Extract the (x, y) coordinate from the center of the cell holding the provided text.  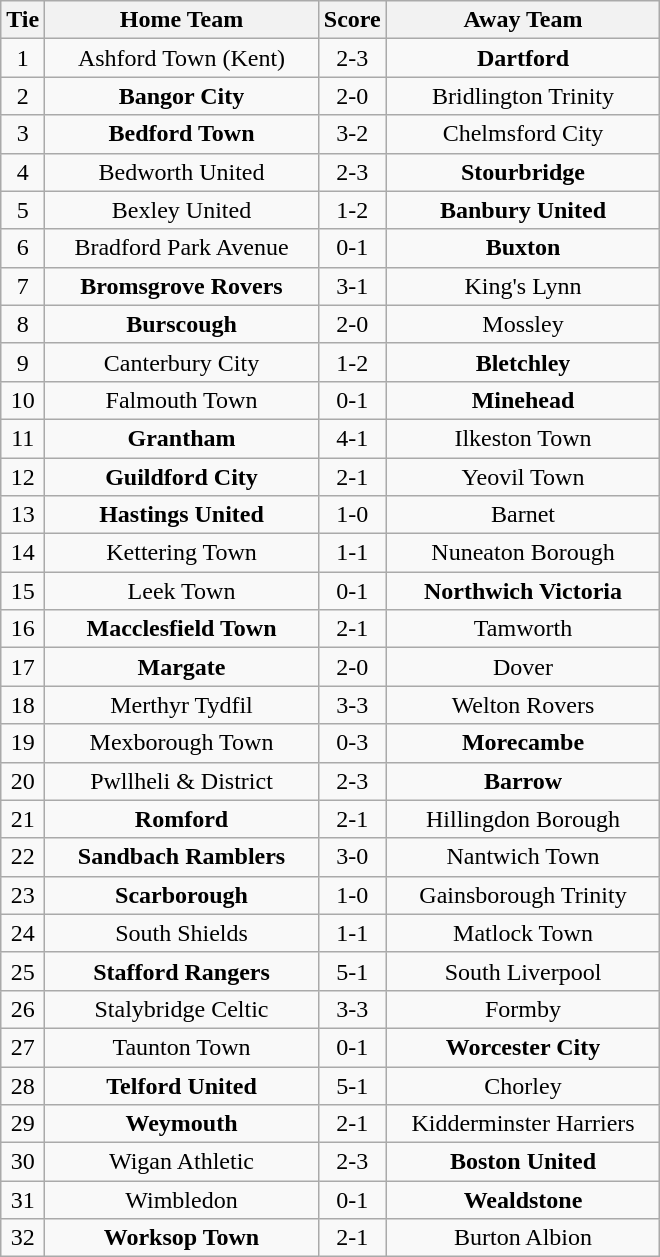
7 (23, 286)
12 (23, 477)
15 (23, 591)
6 (23, 248)
21 (23, 819)
3 (23, 134)
16 (23, 629)
9 (23, 362)
Stalybridge Celtic (182, 1009)
32 (23, 1238)
Hastings United (182, 515)
Scarborough (182, 895)
Northwich Victoria (523, 591)
17 (23, 667)
24 (23, 933)
Tie (23, 20)
30 (23, 1162)
22 (23, 857)
Merthyr Tydfil (182, 705)
South Liverpool (523, 971)
13 (23, 515)
20 (23, 781)
Grantham (182, 438)
Bromsgrove Rovers (182, 286)
0-3 (352, 743)
Boston United (523, 1162)
Stafford Rangers (182, 971)
29 (23, 1124)
Sandbach Ramblers (182, 857)
4 (23, 172)
Buxton (523, 248)
Morecambe (523, 743)
Macclesfield Town (182, 629)
Worksop Town (182, 1238)
2 (23, 96)
3-1 (352, 286)
Bradford Park Avenue (182, 248)
Kidderminster Harriers (523, 1124)
4-1 (352, 438)
Ilkeston Town (523, 438)
Mexborough Town (182, 743)
18 (23, 705)
Burton Albion (523, 1238)
3-0 (352, 857)
Dartford (523, 58)
Formby (523, 1009)
Leek Town (182, 591)
Chorley (523, 1085)
Minehead (523, 400)
10 (23, 400)
14 (23, 553)
Stourbridge (523, 172)
King's Lynn (523, 286)
Telford United (182, 1085)
Falmouth Town (182, 400)
Ashford Town (Kent) (182, 58)
Away Team (523, 20)
Banbury United (523, 210)
Wimbledon (182, 1200)
Bridlington Trinity (523, 96)
Yeovil Town (523, 477)
Margate (182, 667)
Canterbury City (182, 362)
Tamworth (523, 629)
Burscough (182, 324)
Kettering Town (182, 553)
Barnet (523, 515)
Score (352, 20)
Nuneaton Borough (523, 553)
Hillingdon Borough (523, 819)
1 (23, 58)
3-2 (352, 134)
5 (23, 210)
23 (23, 895)
Bexley United (182, 210)
Wigan Athletic (182, 1162)
25 (23, 971)
Guildford City (182, 477)
Matlock Town (523, 933)
Pwllheli & District (182, 781)
26 (23, 1009)
Bangor City (182, 96)
Chelmsford City (523, 134)
Weymouth (182, 1124)
Taunton Town (182, 1047)
Mossley (523, 324)
Barrow (523, 781)
8 (23, 324)
Home Team (182, 20)
11 (23, 438)
Nantwich Town (523, 857)
19 (23, 743)
Dover (523, 667)
Bedford Town (182, 134)
Bletchley (523, 362)
31 (23, 1200)
Bedworth United (182, 172)
27 (23, 1047)
Wealdstone (523, 1200)
28 (23, 1085)
South Shields (182, 933)
Welton Rovers (523, 705)
Romford (182, 819)
Worcester City (523, 1047)
Gainsborough Trinity (523, 895)
